Pinpoint the cell where the given text exists, returning its (x, y) midpoint coordinate. 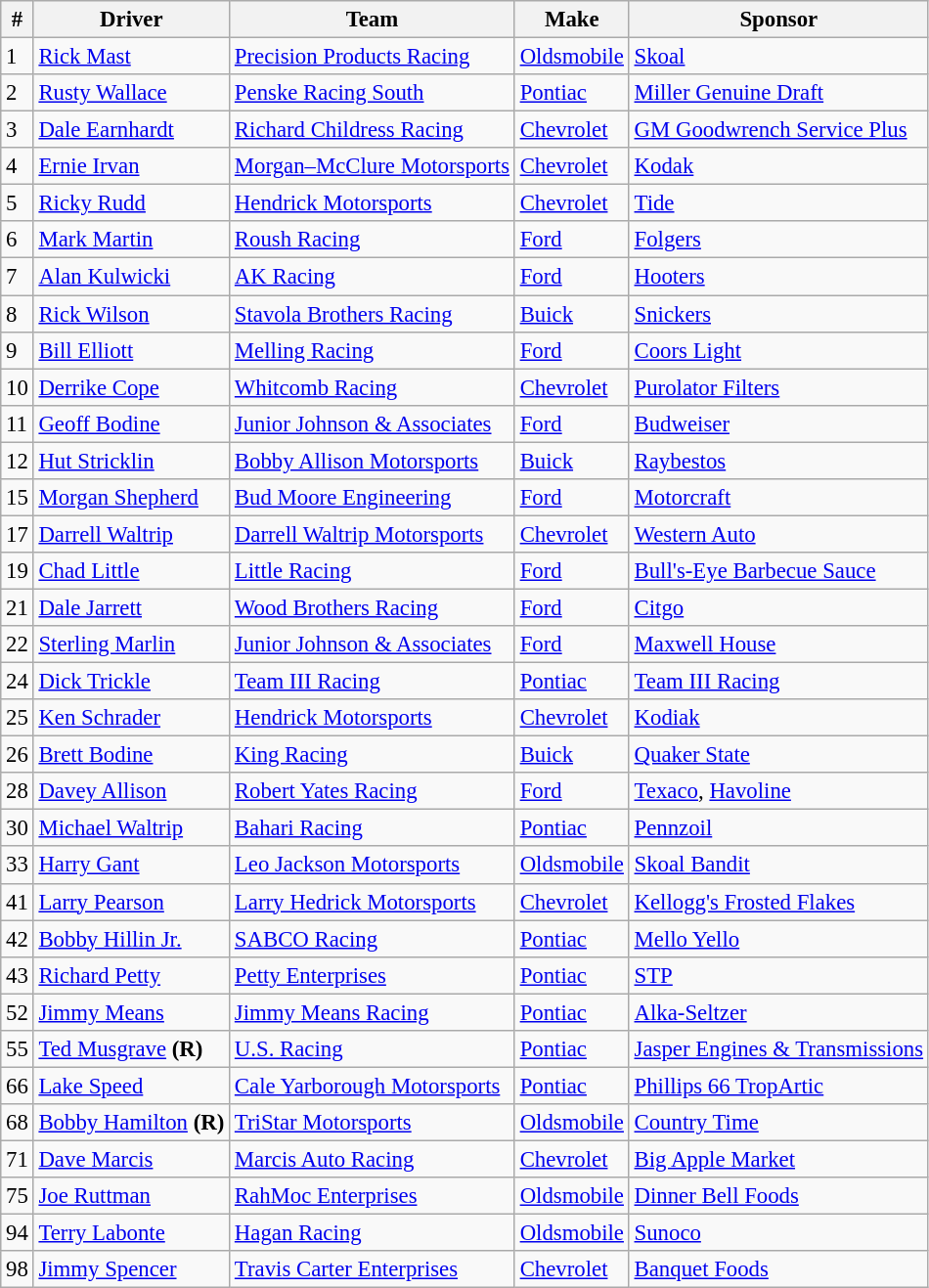
Bobby Hamilton (R) (131, 1123)
TriStar Motorsports (373, 1123)
Melling Racing (373, 350)
Travis Carter Enterprises (373, 1269)
Bobby Hillin Jr. (131, 939)
Ken Schrader (131, 718)
Raybestos (778, 461)
Texaco, Havoline (778, 791)
Whitcomb Racing (373, 387)
Darrell Waltrip Motorsports (373, 534)
22 (18, 644)
71 (18, 1159)
Cale Yarborough Motorsports (373, 1086)
Kellogg's Frosted Flakes (778, 902)
Michael Waltrip (131, 828)
21 (18, 607)
Hagan Racing (373, 1233)
Brett Bodine (131, 755)
52 (18, 1012)
Robert Yates Racing (373, 791)
3 (18, 130)
Bahari Racing (373, 828)
Ted Musgrave (R) (131, 1049)
11 (18, 423)
# (18, 20)
55 (18, 1049)
5 (18, 203)
25 (18, 718)
Morgan–McClure Motorsports (373, 166)
26 (18, 755)
Dale Earnhardt (131, 130)
Quaker State (778, 755)
10 (18, 387)
Larry Pearson (131, 902)
15 (18, 498)
Coors Light (778, 350)
Snickers (778, 314)
6 (18, 240)
Tide (778, 203)
Purolator Filters (778, 387)
4 (18, 166)
1 (18, 57)
42 (18, 939)
U.S. Racing (373, 1049)
Bud Moore Engineering (373, 498)
75 (18, 1196)
Marcis Auto Racing (373, 1159)
Ernie Irvan (131, 166)
SABCO Racing (373, 939)
33 (18, 866)
Harry Gant (131, 866)
Mark Martin (131, 240)
Joe Ruttman (131, 1196)
Stavola Brothers Racing (373, 314)
19 (18, 571)
Motorcraft (778, 498)
9 (18, 350)
Jimmy Means (131, 1012)
Hut Stricklin (131, 461)
Country Time (778, 1123)
2 (18, 93)
Sponsor (778, 20)
Make (571, 20)
RahMoc Enterprises (373, 1196)
GM Goodwrench Service Plus (778, 130)
7 (18, 277)
Kodiak (778, 718)
Richard Petty (131, 975)
Richard Childress Racing (373, 130)
Petty Enterprises (373, 975)
Maxwell House (778, 644)
Hooters (778, 277)
66 (18, 1086)
Chad Little (131, 571)
Miller Genuine Draft (778, 93)
98 (18, 1269)
Skoal (778, 57)
Alka-Seltzer (778, 1012)
Mello Yello (778, 939)
Dinner Bell Foods (778, 1196)
Larry Hedrick Motorsports (373, 902)
Lake Speed (131, 1086)
Bill Elliott (131, 350)
Budweiser (778, 423)
43 (18, 975)
Jasper Engines & Transmissions (778, 1049)
King Racing (373, 755)
Phillips 66 TropArtic (778, 1086)
Pennzoil (778, 828)
Rick Wilson (131, 314)
Kodak (778, 166)
Bull's-Eye Barbecue Sauce (778, 571)
Citgo (778, 607)
8 (18, 314)
Rick Mast (131, 57)
41 (18, 902)
Little Racing (373, 571)
Wood Brothers Racing (373, 607)
Geoff Bodine (131, 423)
Dick Trickle (131, 682)
Sunoco (778, 1233)
Jimmy Means Racing (373, 1012)
Penske Racing South (373, 93)
68 (18, 1123)
Precision Products Racing (373, 57)
Ricky Rudd (131, 203)
Driver (131, 20)
Rusty Wallace (131, 93)
Skoal Bandit (778, 866)
94 (18, 1233)
Dave Marcis (131, 1159)
24 (18, 682)
Roush Racing (373, 240)
12 (18, 461)
Alan Kulwicki (131, 277)
Big Apple Market (778, 1159)
Folgers (778, 240)
Morgan Shepherd (131, 498)
Davey Allison (131, 791)
Terry Labonte (131, 1233)
Western Auto (778, 534)
Banquet Foods (778, 1269)
Derrike Cope (131, 387)
Bobby Allison Motorsports (373, 461)
Jimmy Spencer (131, 1269)
Dale Jarrett (131, 607)
STP (778, 975)
30 (18, 828)
Sterling Marlin (131, 644)
Team (373, 20)
Darrell Waltrip (131, 534)
AK Racing (373, 277)
Leo Jackson Motorsports (373, 866)
28 (18, 791)
17 (18, 534)
